Provide the (x, y) coordinate of the cell's center where the given text is located.  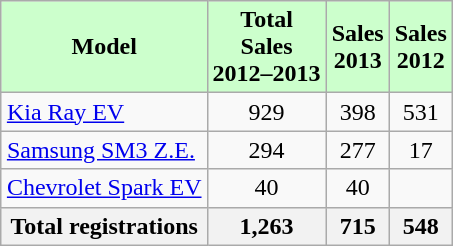
17 (420, 150)
Sales2013 (358, 47)
929 (266, 112)
548 (420, 226)
Samsung SM3 Z.E. (104, 150)
Chevrolet Spark EV (104, 188)
398 (358, 112)
Sales 2012 (420, 47)
294 (266, 150)
277 (358, 150)
Model (104, 47)
Total registrations (104, 226)
715 (358, 226)
Kia Ray EV (104, 112)
Total Sales2012–2013 (266, 47)
531 (420, 112)
1,263 (266, 226)
